Determine the (X, Y) coordinate at the center of the cell enclosing the given text.  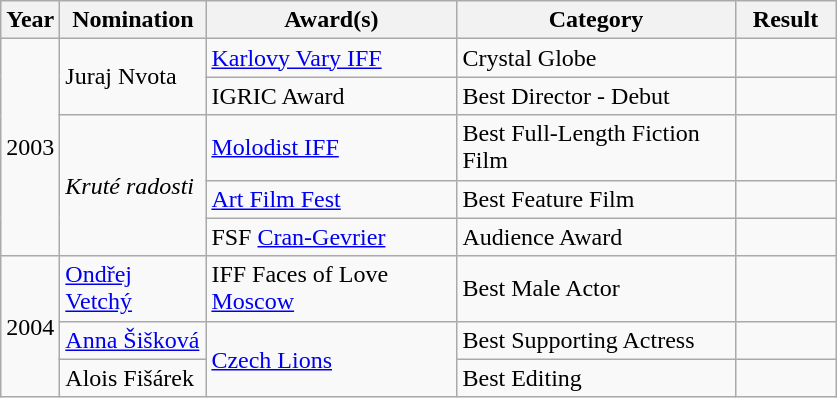
FSF Cran-Gevrier (332, 237)
Award(s) (332, 20)
IFF Faces of Love Moscow (332, 288)
Art Film Fest (332, 199)
2004 (30, 326)
Best Full-Length Fiction Film (596, 148)
2003 (30, 148)
Best Director - Debut (596, 96)
Juraj Nvota (133, 77)
Year (30, 20)
Czech Lions (332, 359)
Best Editing (596, 378)
Category (596, 20)
Karlovy Vary IFF (332, 58)
IGRIC Award (332, 96)
Molodist IFF (332, 148)
Nomination (133, 20)
Best Supporting Actress (596, 340)
Anna Šišková (133, 340)
Alois Fišárek (133, 378)
Ondřej Vetchý (133, 288)
Crystal Globe (596, 58)
Best Feature Film (596, 199)
Audience Award (596, 237)
Best Male Actor (596, 288)
Result (786, 20)
Kruté radosti (133, 186)
